From the cell containing the given text, extract its center point as (X, Y) coordinate. 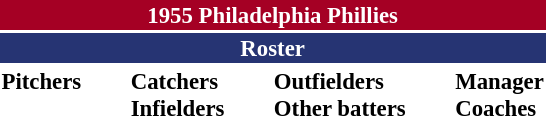
1955 Philadelphia Phillies (272, 15)
Roster (272, 48)
